Identify which cell holds the provided text, then report its (X, Y) central coordinate. 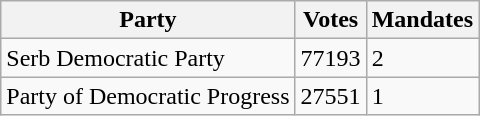
1 (422, 96)
2 (422, 58)
Serb Democratic Party (148, 58)
Votes (330, 20)
Party of Democratic Progress (148, 96)
27551 (330, 96)
Party (148, 20)
Mandates (422, 20)
77193 (330, 58)
